For the text-containing cell, return its midpoint in (X, Y) coordinate format. 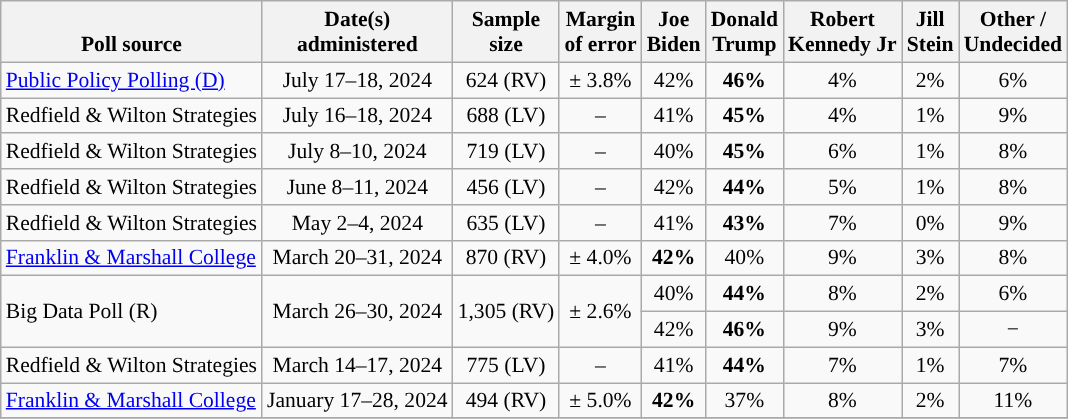
719 (LV) (506, 152)
Public Policy Polling (D) (132, 80)
37% (744, 401)
Samplesize (506, 32)
688 (LV) (506, 116)
635 (LV) (506, 223)
Date(s)administered (358, 32)
494 (RV) (506, 401)
July 8–10, 2024 (358, 152)
5% (842, 187)
± 3.8% (600, 80)
Poll source (132, 32)
0% (930, 223)
624 (RV) (506, 80)
± 4.0% (600, 258)
May 2–4, 2024 (358, 223)
July 17–18, 2024 (358, 80)
JillStein (930, 32)
456 (LV) (506, 187)
DonaldTrump (744, 32)
11% (1013, 401)
43% (744, 223)
± 2.6% (600, 312)
1,305 (RV) (506, 312)
− (1013, 330)
RobertKennedy Jr (842, 32)
± 5.0% (600, 401)
Other /Undecided (1013, 32)
Big Data Poll (R) (132, 312)
870 (RV) (506, 258)
March 14–17, 2024 (358, 365)
March 20–31, 2024 (358, 258)
Marginof error (600, 32)
January 17–28, 2024 (358, 401)
March 26–30, 2024 (358, 312)
July 16–18, 2024 (358, 116)
June 8–11, 2024 (358, 187)
775 (LV) (506, 365)
JoeBiden (674, 32)
